Capture the cell that displays the provided text and extract its (x, y) central coordinate. 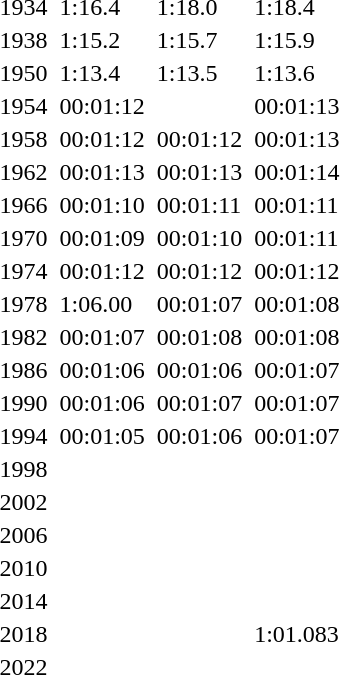
1:15.2 (102, 40)
1:13.5 (199, 73)
00:01:05 (102, 436)
1:15.7 (199, 40)
1:13.4 (102, 73)
1:06.00 (102, 304)
00:01:11 (199, 205)
00:01:09 (102, 238)
00:01:08 (199, 337)
